Locate the cell with the specified text and output its (X, Y) center coordinate. 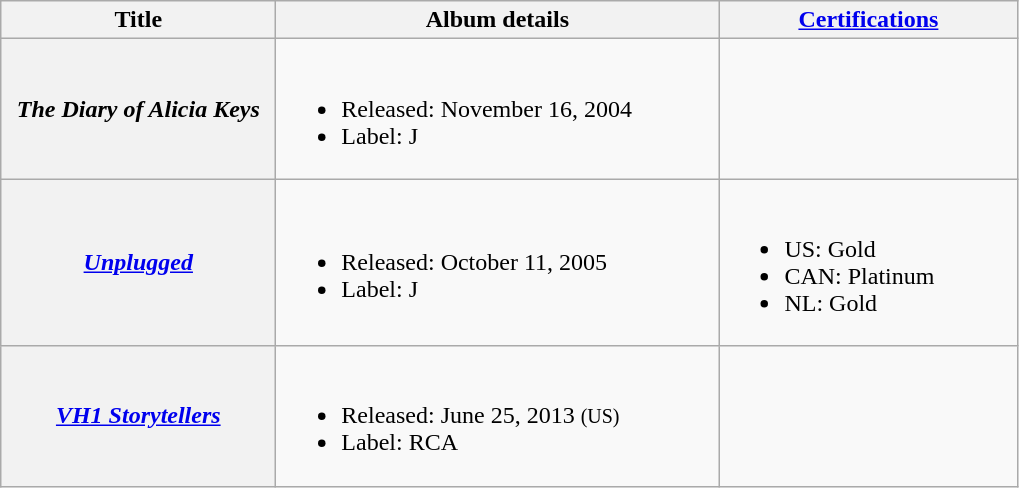
Unplugged (138, 262)
VH1 Storytellers (138, 416)
Released: October 11, 2005Label: J (498, 262)
Title (138, 20)
Released: June 25, 2013 (US)Label: RCA (498, 416)
Certifications (868, 20)
Released: November 16, 2004Label: J (498, 109)
The Diary of Alicia Keys (138, 109)
Album details (498, 20)
US: GoldCAN: PlatinumNL: Gold (868, 262)
